Scan for the cell matching the given text and deliver its (x, y) coordinate at center. 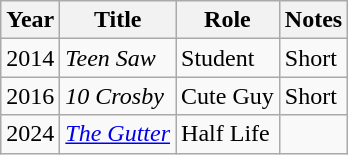
Title (118, 20)
Role (228, 20)
2014 (30, 58)
Half Life (228, 134)
2016 (30, 96)
Student (228, 58)
2024 (30, 134)
Notes (313, 20)
Cute Guy (228, 96)
The Gutter (118, 134)
10 Crosby (118, 96)
Teen Saw (118, 58)
Year (30, 20)
